Identify which cell holds the provided text, then report its (x, y) central coordinate. 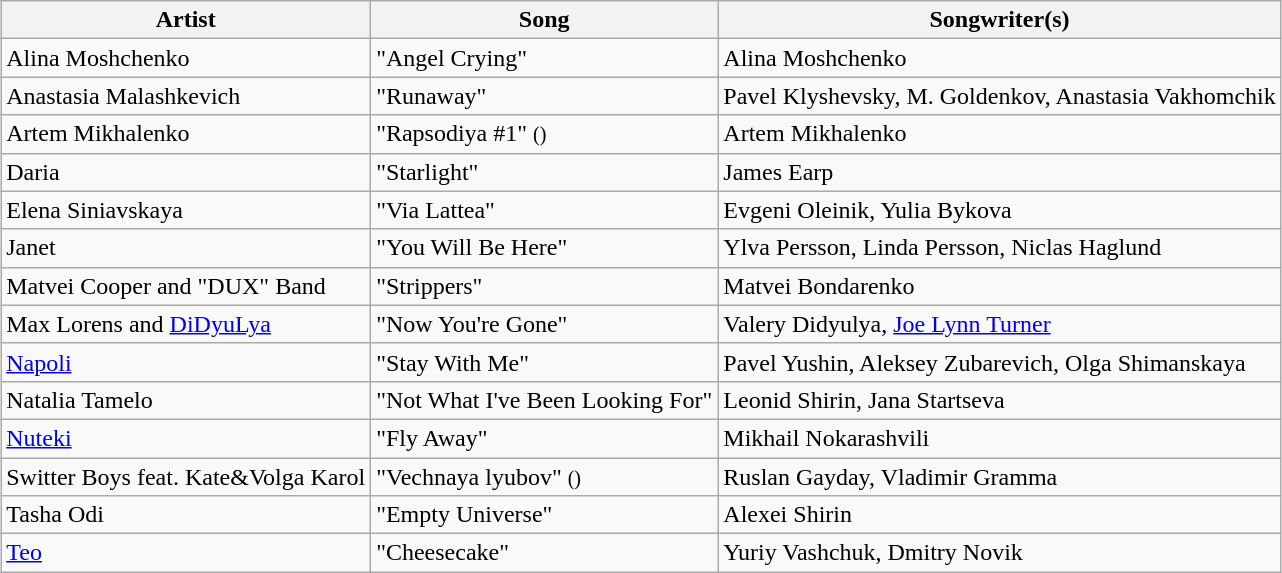
Evgeni Oleinik, Yulia Bykova (1000, 210)
Pavel Yushin, Aleksey Zubarevich, Olga Shimanskaya (1000, 362)
Anastasia Malashkevich (186, 96)
"Strippers" (544, 286)
"Starlight" (544, 172)
"Angel Crying" (544, 58)
Alexei Shirin (1000, 515)
James Earp (1000, 172)
Matvei Bondarenko (1000, 286)
Pavel Klyshevsky, M. Goldenkov, Anastasia Vakhomchik (1000, 96)
"Not What I've Been Looking For" (544, 400)
Daria (186, 172)
Janet (186, 248)
"Stay With Me" (544, 362)
"You Will Be Here" (544, 248)
Matvei Cooper and "DUX" Band (186, 286)
Artist (186, 20)
Switter Boys feat. Kate&Volga Karol (186, 477)
Song (544, 20)
Natalia Tamelo (186, 400)
Teo (186, 553)
"Empty Universe" (544, 515)
"Now You're Gone" (544, 324)
"Via Lattea" (544, 210)
Mikhail Nokarashvili (1000, 438)
Max Lorens and DiDyuLya (186, 324)
"Vechnaya lyubov" () (544, 477)
Nuteki (186, 438)
Elena Siniavskaya (186, 210)
"Rapsodiya #1" () (544, 134)
Leonid Shirin, Jana Startseva (1000, 400)
Napoli (186, 362)
Valery Didyulya, Joe Lynn Turner (1000, 324)
Songwriter(s) (1000, 20)
"Runaway" (544, 96)
"Fly Away" (544, 438)
Yuriy Vashchuk, Dmitry Novik (1000, 553)
Ylva Persson, Linda Persson, Niclas Haglund (1000, 248)
Ruslan Gayday, Vladimir Gramma (1000, 477)
"Cheesecake" (544, 553)
Tasha Odi (186, 515)
